For the text-containing cell, return its midpoint in (X, Y) coordinate format. 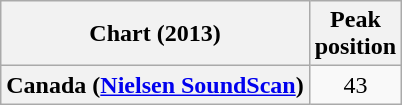
43 (355, 85)
Peakposition (355, 34)
Chart (2013) (155, 34)
Canada (Nielsen SoundScan) (155, 85)
